Return the (X, Y) coordinate for the center point of the cell that contains the specified text.  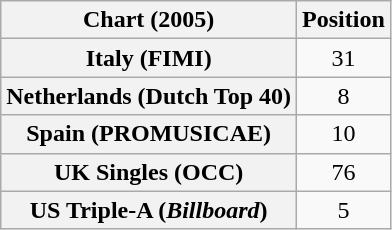
8 (344, 96)
Italy (FIMI) (149, 58)
31 (344, 58)
Position (344, 20)
UK Singles (OCC) (149, 172)
10 (344, 134)
5 (344, 210)
Spain (PROMUSICAE) (149, 134)
Chart (2005) (149, 20)
US Triple-A (Billboard) (149, 210)
Netherlands (Dutch Top 40) (149, 96)
76 (344, 172)
